Return (X, Y) of the center of cell containing provided text 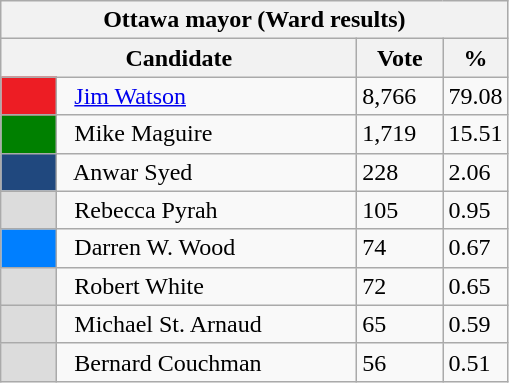
Candidate (179, 58)
105 (400, 210)
Michael St. Arnaud (207, 324)
72 (400, 286)
0.65 (476, 286)
0.59 (476, 324)
Mike Maguire (207, 134)
56 (400, 362)
0.67 (476, 248)
Anwar Syed (207, 172)
Rebecca Pyrah (207, 210)
Robert White (207, 286)
8,766 (400, 96)
Darren W. Wood (207, 248)
Ottawa mayor (Ward results) (254, 20)
15.51 (476, 134)
74 (400, 248)
2.06 (476, 172)
% (476, 58)
Vote (400, 58)
1,719 (400, 134)
228 (400, 172)
0.51 (476, 362)
79.08 (476, 96)
65 (400, 324)
Bernard Couchman (207, 362)
Jim Watson (207, 96)
0.95 (476, 210)
